Output the (X, Y) coordinate of the center of the cell containing the given text.  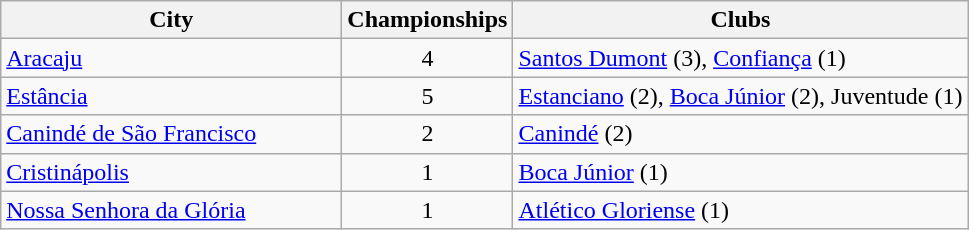
Clubs (740, 20)
Canindé de São Francisco (172, 134)
Estanciano (2), Boca Júnior (2), Juventude (1) (740, 96)
4 (428, 58)
Atlético Gloriense (1) (740, 210)
Boca Júnior (1) (740, 172)
5 (428, 96)
Canindé (2) (740, 134)
Santos Dumont (3), Confiança (1) (740, 58)
2 (428, 134)
Estância (172, 96)
Nossa Senhora da Glória (172, 210)
Cristinápolis (172, 172)
City (172, 20)
Championships (428, 20)
Aracaju (172, 58)
